Extract the (x, y) coordinate from the center of the cell holding the provided text.  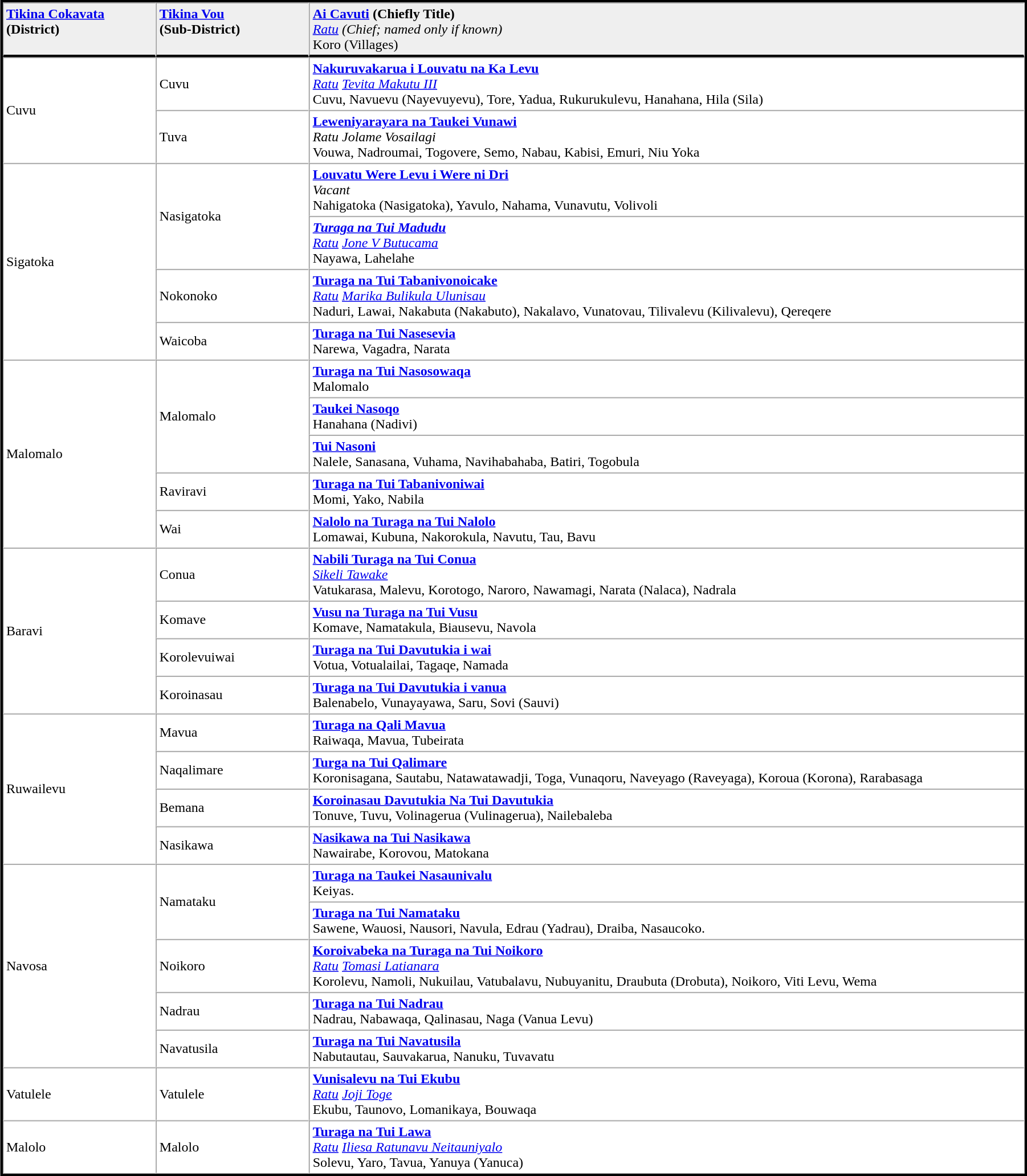
Koroinasau (233, 695)
Turaga na Tui MaduduRatu Jone V ButucamaNayawa, Lahelahe (667, 243)
Turaga na Tui NaseseviaNarewa, Vagadra, Narata (667, 341)
Taukei NasoqoHanahana (Nadivi) (667, 416)
Vusu na Turaga na Tui VusuKomave, Namatakula, Biausevu, Navola (667, 619)
Komave (233, 619)
Ruwailevu (80, 789)
Tikina Cokavata(District) (80, 30)
Waicoba (233, 341)
Nakuruvakarua i Louvatu na Ka LevuRatu Tevita Makutu IIICuvu, Navuevu (Nayevuyevu), Tore, Yadua, Rukurukulevu, Hanahana, Hila (Sila) (667, 83)
Ai Cavuti (Chiefly Title)Ratu (Chief; named only if known)Koro (Villages) (667, 30)
Nasigatoka (233, 216)
Wai (233, 529)
Nadrau (233, 1011)
Conua (233, 574)
Nasikawa (233, 845)
Vunisalevu na Tui EkubuRatu Joji TogeEkubu, Taunovo, Lomanikaya, Bouwaqa (667, 1094)
Naqalimare (233, 770)
Raviravi (233, 492)
Koroinasau Davutukia Na Tui DavutukiaTonuve, Tuvu, Volinagerua (Vulinagerua), Nailebaleba (667, 807)
Turaga na Tui LawaRatu Iliesa Ratunavu NeitauniyaloSolevu, Yaro, Tavua, Yanuya (Yanuca) (667, 1146)
Turga na Tui QalimareKoronisagana, Sautabu, Natawatawadji, Toga, Vunaqoru, Naveyago (Raveyaga), Koroua (Korona), Rarabasaga (667, 770)
Turaga na Tui Davutukia i vanuaBalenabelo, Vunayayawa, Saru, Sovi (Sauvi) (667, 695)
Louvatu Were Levu i Were ni DriVacantNahigatoka (Nasigatoka), Yavulo, Nahama, Vunavutu, Volivoli (667, 189)
Sigatoka (80, 261)
Turaga na Taukei NasaunivaluKeiyas. (667, 883)
Noikoro (233, 965)
Bemana (233, 807)
Turaga na Tui NasosowaqaMalomalo (667, 379)
Nabili Turaga na Tui ConuaSikeli TawakeVatukarasa, Malevu, Korotogo, Naroro, Nawamagi, Narata (Nalaca), Nadrala (667, 574)
Navosa (80, 965)
Turaga na Tui NavatusilaNabutautau, Sauvakarua, Nanuku, Tuvavatu (667, 1049)
Turaga na Tui Davutukia i waiVotua, Votualailai, Tagaqe, Namada (667, 657)
Tikina Vou(Sub-District) (233, 30)
Leweniyarayara na Taukei VunawiRatu Jolame VosailagiVouwa, Nadroumai, Togovere, Semo, Nabau, Kabisi, Emuri, Niu Yoka (667, 137)
Turaga na Tui NamatakuSawene, Wauosi, Nausori, Navula, Edrau (Yadrau), Draiba, Nasaucoko. (667, 920)
Tuva (233, 137)
Baravi (80, 631)
Turaga na Tui NadrauNadrau, Nabawaqa, Qalinasau, Naga (Vanua Levu) (667, 1011)
Turaga na Tui TabanivoniwaiMomi, Yako, Nabila (667, 492)
Turaga na Qali MavuaRaiwaqa, Mavua, Tubeirata (667, 732)
Nokonoko (233, 295)
Nalolo na Turaga na Tui NaloloLomawai, Kubuna, Nakorokula, Navutu, Tau, Bavu (667, 529)
Korolevuiwai (233, 657)
Turaga na Tui TabanivonoicakeRatu Marika Bulikula UlunisauNaduri, Lawai, Nakabuta (Nakabuto), Nakalavo, Vunatovau, Tilivalevu (Kilivalevu), Qereqere (667, 295)
Navatusila (233, 1049)
Namataku (233, 901)
Mavua (233, 732)
Tui NasoniNalele, Sanasana, Vuhama, Navihabahaba, Batiri, Togobula (667, 454)
Nasikawa na Tui NasikawaNawairabe, Korovou, Matokana (667, 845)
